Return the (x, y) coordinate for the center point of the cell that contains the specified text.  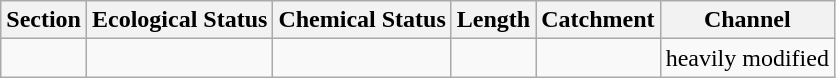
heavily modified (747, 58)
Catchment (598, 20)
Section (44, 20)
Channel (747, 20)
Ecological Status (179, 20)
Length (493, 20)
Chemical Status (362, 20)
